Search for the cell housing the specified text and yield its [x, y] center coordinate. 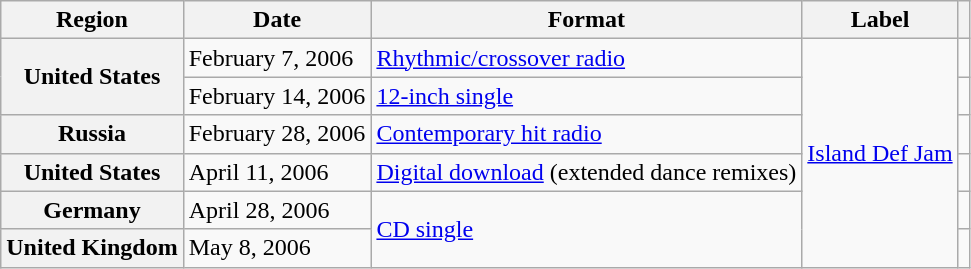
12-inch single [586, 96]
Germany [92, 210]
April 11, 2006 [277, 172]
Contemporary hit radio [586, 134]
Label [880, 20]
United Kingdom [92, 248]
CD single [586, 229]
Rhythmic/crossover radio [586, 58]
May 8, 2006 [277, 248]
April 28, 2006 [277, 210]
Region [92, 20]
Island Def Jam [880, 153]
Russia [92, 134]
Date [277, 20]
Digital download (extended dance remixes) [586, 172]
February 28, 2006 [277, 134]
Format [586, 20]
February 7, 2006 [277, 58]
February 14, 2006 [277, 96]
